Determine the [x, y] coordinate at the center of the cell enclosing the given text.  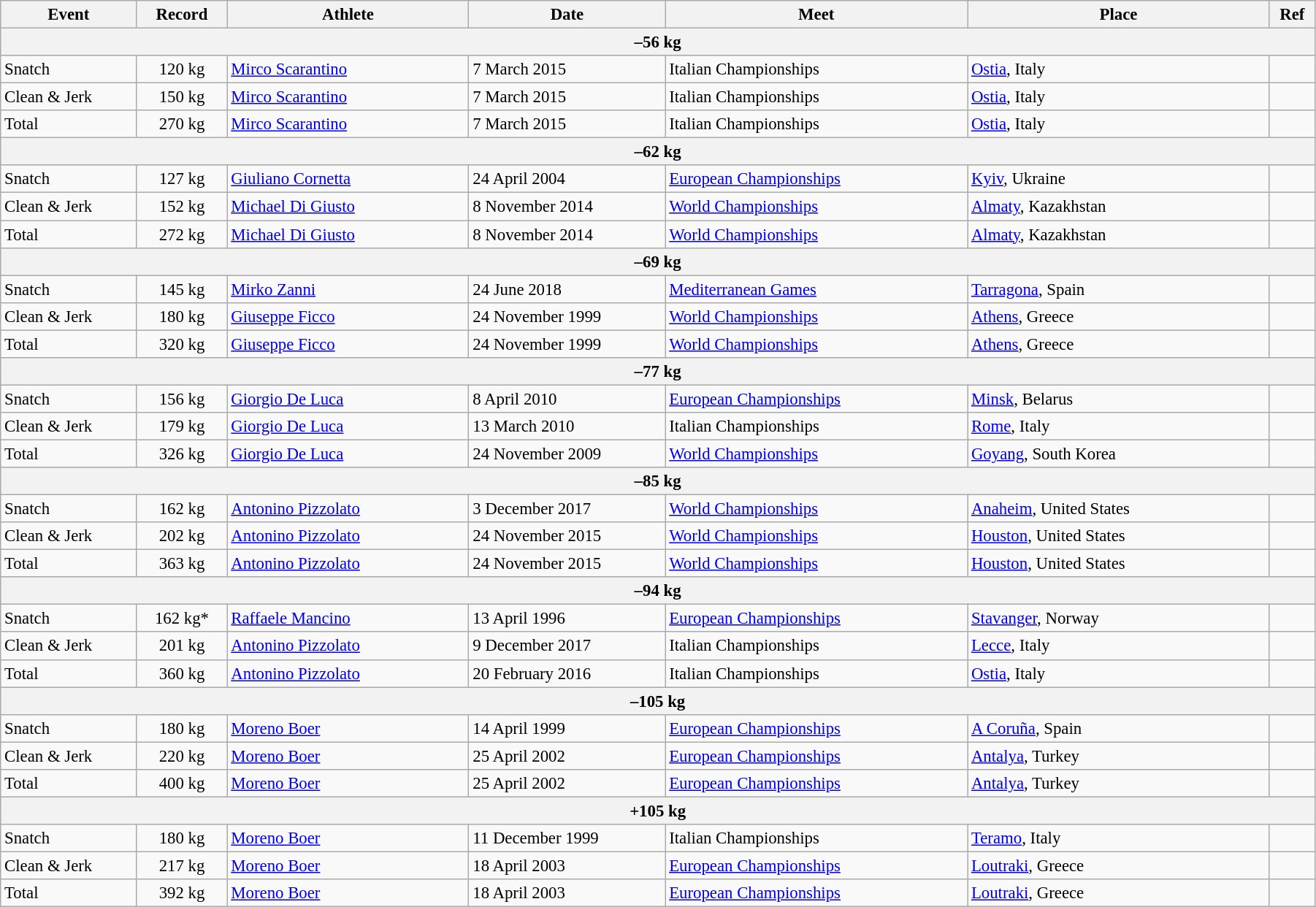
363 kg [182, 564]
13 April 1996 [567, 619]
Teramo, Italy [1119, 838]
326 kg [182, 453]
Rome, Italy [1119, 426]
272 kg [182, 234]
Lecce, Italy [1119, 646]
162 kg [182, 509]
3 December 2017 [567, 509]
Meet [816, 15]
400 kg [182, 784]
162 kg* [182, 619]
Date [567, 15]
156 kg [182, 399]
24 April 2004 [567, 179]
–62 kg [658, 152]
Stavanger, Norway [1119, 619]
Mediterranean Games [816, 289]
Anaheim, United States [1119, 509]
360 kg [182, 673]
Ref [1292, 15]
+105 kg [658, 811]
Raffaele Mancino [348, 619]
Kyiv, Ukraine [1119, 179]
Place [1119, 15]
Record [182, 15]
220 kg [182, 756]
145 kg [182, 289]
11 December 1999 [567, 838]
A Coruña, Spain [1119, 728]
120 kg [182, 69]
–105 kg [658, 701]
13 March 2010 [567, 426]
14 April 1999 [567, 728]
Goyang, South Korea [1119, 453]
202 kg [182, 536]
270 kg [182, 124]
–56 kg [658, 42]
Minsk, Belarus [1119, 399]
201 kg [182, 646]
150 kg [182, 97]
8 April 2010 [567, 399]
Mirko Zanni [348, 289]
179 kg [182, 426]
Athlete [348, 15]
24 November 2009 [567, 453]
392 kg [182, 893]
320 kg [182, 344]
Giuliano Cornetta [348, 179]
24 June 2018 [567, 289]
127 kg [182, 179]
Event [69, 15]
–94 kg [658, 591]
–77 kg [658, 372]
20 February 2016 [567, 673]
Tarragona, Spain [1119, 289]
152 kg [182, 207]
–69 kg [658, 261]
9 December 2017 [567, 646]
–85 kg [658, 481]
217 kg [182, 865]
